Locate the cell with the specified text and output its (X, Y) center coordinate. 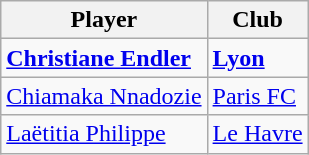
Player (104, 20)
Paris FC (258, 96)
Le Havre (258, 134)
Chiamaka Nnadozie (104, 96)
Christiane Endler (104, 58)
Club (258, 20)
Lyon (258, 58)
Laëtitia Philippe (104, 134)
